From the cell containing the given text, extract its center point as (X, Y) coordinate. 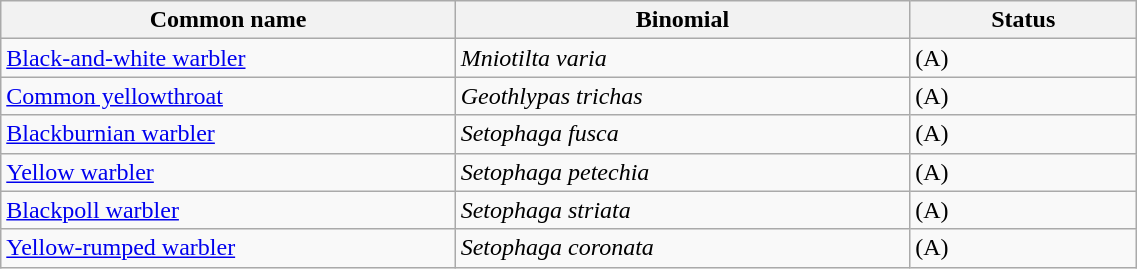
Common name (228, 20)
Black-and-white warbler (228, 58)
Setophaga petechia (682, 172)
Yellow warbler (228, 172)
Setophaga coronata (682, 248)
Setophaga fusca (682, 134)
Binomial (682, 20)
Status (1024, 20)
Mniotilta varia (682, 58)
Common yellowthroat (228, 96)
Blackpoll warbler (228, 210)
Geothlypas trichas (682, 96)
Yellow-rumped warbler (228, 248)
Blackburnian warbler (228, 134)
Setophaga striata (682, 210)
